For the text-containing cell, return its midpoint in [x, y] coordinate format. 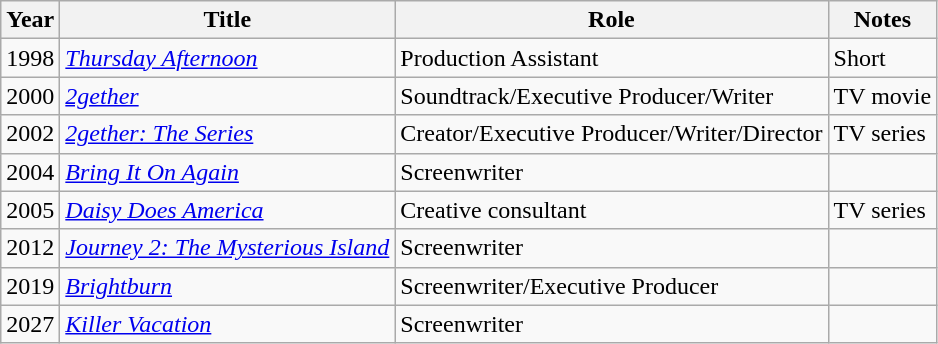
2gether: The Series [228, 134]
Notes [882, 20]
Soundtrack/Executive Producer/Writer [612, 96]
Creative consultant [612, 210]
2004 [30, 172]
2005 [30, 210]
Year [30, 20]
Bring It On Again [228, 172]
Role [612, 20]
Short [882, 58]
2gether [228, 96]
2012 [30, 248]
Thursday Afternoon [228, 58]
Production Assistant [612, 58]
2000 [30, 96]
Journey 2: The Mysterious Island [228, 248]
2002 [30, 134]
Brightburn [228, 286]
Title [228, 20]
Daisy Does America [228, 210]
Screenwriter/Executive Producer [612, 286]
Killer Vacation [228, 324]
1998 [30, 58]
TV movie [882, 96]
Creator/Executive Producer/Writer/Director [612, 134]
2019 [30, 286]
2027 [30, 324]
